Determine the [x, y] coordinate at the center of the cell enclosing the given text.  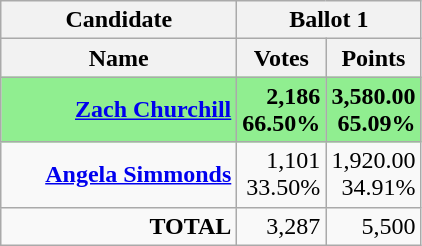
Angela Simmonds [119, 174]
Votes [282, 58]
3,580.0065.09% [374, 110]
Zach Churchill [119, 110]
Points [374, 58]
1,920.0034.91% [374, 174]
5,500 [374, 226]
Candidate [119, 20]
3,287 [282, 226]
TOTAL [119, 226]
Ballot 1 [329, 20]
Name [119, 58]
2,18666.50% [282, 110]
1,10133.50% [282, 174]
